Find where the given text appears and provide that cell's center as [X, Y] coordinate. 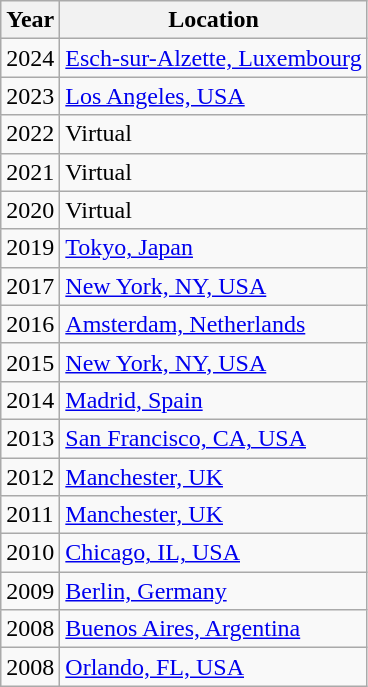
2022 [30, 134]
2023 [30, 96]
2020 [30, 210]
Chicago, IL, USA [214, 553]
2016 [30, 324]
2013 [30, 438]
2009 [30, 591]
2021 [30, 172]
San Francisco, CA, USA [214, 438]
Esch-sur-Alzette, Luxembourg [214, 58]
2010 [30, 553]
2014 [30, 400]
Year [30, 20]
2019 [30, 248]
2012 [30, 477]
2017 [30, 286]
Buenos Aires, Argentina [214, 629]
2024 [30, 58]
Location [214, 20]
2015 [30, 362]
Tokyo, Japan [214, 248]
Los Angeles, USA [214, 96]
2011 [30, 515]
Berlin, Germany [214, 591]
Amsterdam, Netherlands [214, 324]
Orlando, FL, USA [214, 667]
Madrid, Spain [214, 400]
